From the cell containing the given text, extract its center point as (x, y) coordinate. 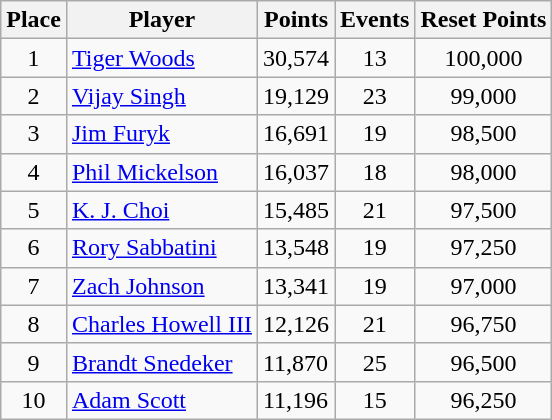
11,870 (296, 362)
18 (375, 172)
16,691 (296, 134)
K. J. Choi (162, 210)
Player (162, 20)
19,129 (296, 96)
10 (34, 400)
Charles Howell III (162, 324)
5 (34, 210)
23 (375, 96)
96,750 (484, 324)
13 (375, 58)
Brandt Snedeker (162, 362)
13,341 (296, 286)
Reset Points (484, 20)
7 (34, 286)
Place (34, 20)
100,000 (484, 58)
13,548 (296, 248)
Tiger Woods (162, 58)
25 (375, 362)
97,500 (484, 210)
Rory Sabbatini (162, 248)
98,000 (484, 172)
15,485 (296, 210)
Vijay Singh (162, 96)
Jim Furyk (162, 134)
Phil Mickelson (162, 172)
Points (296, 20)
96,500 (484, 362)
12,126 (296, 324)
2 (34, 96)
15 (375, 400)
Adam Scott (162, 400)
99,000 (484, 96)
97,250 (484, 248)
98,500 (484, 134)
1 (34, 58)
11,196 (296, 400)
30,574 (296, 58)
Events (375, 20)
Zach Johnson (162, 286)
96,250 (484, 400)
3 (34, 134)
6 (34, 248)
4 (34, 172)
16,037 (296, 172)
8 (34, 324)
97,000 (484, 286)
9 (34, 362)
